Output the (X, Y) coordinate of the center of the cell containing the given text.  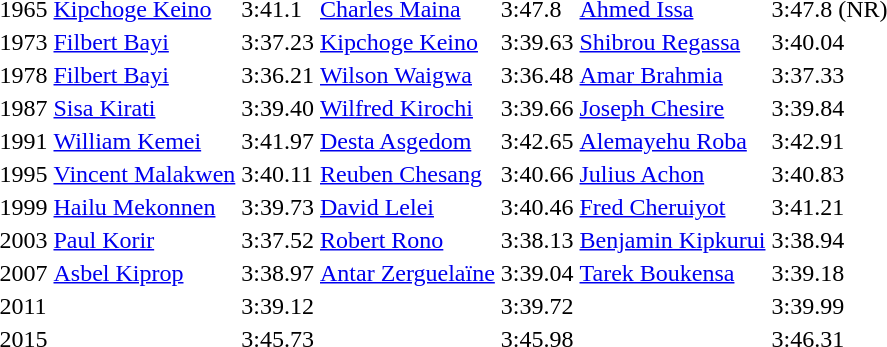
3:39.04 (537, 273)
David Lelei (408, 207)
3:38.13 (537, 240)
3:37.52 (278, 240)
Wilfred Kirochi (408, 108)
3:40.11 (278, 174)
3:39.63 (537, 42)
3:42.65 (537, 141)
3:39.72 (537, 306)
Amar Brahmia (672, 75)
Joseph Chesire (672, 108)
Desta Asgedom (408, 141)
3:39.12 (278, 306)
Wilson Waigwa (408, 75)
3:40.46 (537, 207)
3:39.73 (278, 207)
Sisa Kirati (144, 108)
3:38.97 (278, 273)
3:39.66 (537, 108)
3:36.48 (537, 75)
Alemayehu Roba (672, 141)
Asbel Kiprop (144, 273)
Benjamin Kipkurui (672, 240)
Robert Rono (408, 240)
Reuben Chesang (408, 174)
Paul Korir (144, 240)
Hailu Mekonnen (144, 207)
Antar Zerguelaïne (408, 273)
3:41.97 (278, 141)
Kipchoge Keino (408, 42)
3:39.40 (278, 108)
Vincent Malakwen (144, 174)
Tarek Boukensa (672, 273)
Fred Cheruiyot (672, 207)
William Kemei (144, 141)
Julius Achon (672, 174)
3:36.21 (278, 75)
3:37.23 (278, 42)
3:40.66 (537, 174)
Shibrou Regassa (672, 42)
